Detect which cell encompasses the target text, then output its [X, Y] center coordinate. 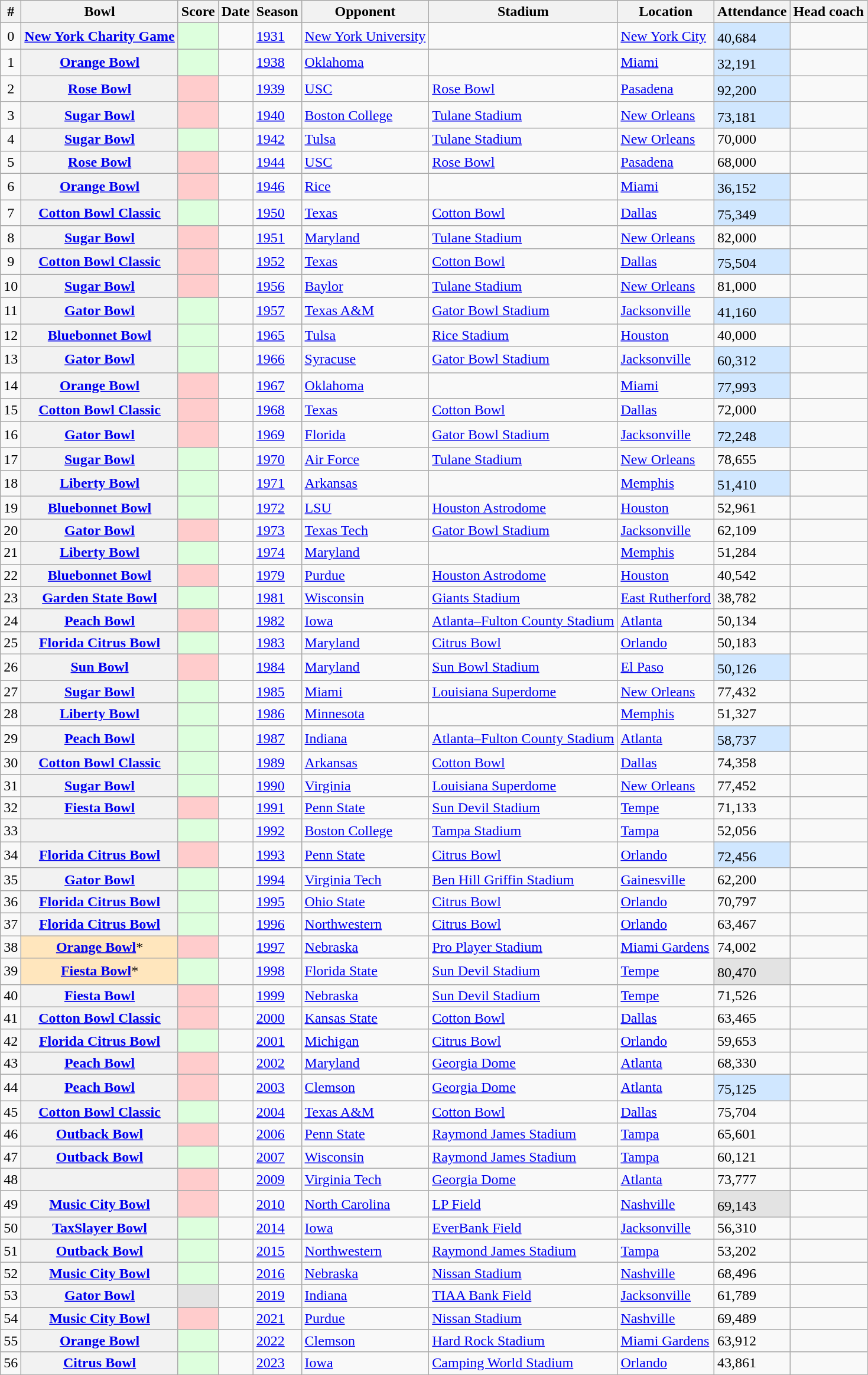
63,912 [752, 1341]
1968 [277, 410]
11 [11, 311]
71,526 [752, 995]
1982 [277, 620]
78,655 [752, 459]
2001 [277, 1040]
54 [11, 1318]
2015 [277, 1251]
0 [11, 37]
52,056 [752, 831]
48 [11, 1179]
45 [11, 1112]
51 [11, 1251]
5 [11, 162]
16 [11, 435]
13 [11, 359]
New York Charity Game [99, 37]
Orange Bowl* [99, 947]
56 [11, 1363]
2016 [277, 1273]
Opponent [365, 12]
28 [11, 714]
33 [11, 831]
Rice [365, 187]
Florida State [365, 972]
Air Force [365, 459]
17 [11, 459]
75,349 [752, 213]
40 [11, 995]
2002 [277, 1063]
52 [11, 1273]
Kansas State [365, 1018]
1965 [277, 335]
1944 [277, 162]
70,797 [752, 901]
40,000 [752, 335]
Garden State Bowl [99, 598]
1957 [277, 311]
Bowl [99, 12]
1992 [277, 831]
72,456 [752, 855]
2023 [277, 1363]
Camping World Stadium [524, 1363]
41,160 [752, 311]
Hard Rock Stadium [524, 1341]
50,134 [752, 620]
Minnesota [365, 714]
1967 [277, 385]
LP Field [524, 1204]
53,202 [752, 1251]
4 [11, 140]
1986 [277, 714]
Baylor [365, 286]
92,200 [752, 89]
52,961 [752, 508]
Giants Stadium [524, 598]
1994 [277, 879]
Gainesville [666, 879]
2009 [277, 1179]
1971 [277, 484]
58,737 [752, 739]
31 [11, 786]
36,152 [752, 187]
18 [11, 484]
50 [11, 1228]
68,330 [752, 1063]
Michigan [365, 1040]
2 [11, 89]
10 [11, 286]
EverBank Field [524, 1228]
1942 [277, 140]
Texas Tech [365, 530]
55 [11, 1341]
1999 [277, 995]
TaxSlayer Bowl [99, 1228]
75,504 [752, 261]
42 [11, 1040]
73,181 [752, 115]
81,000 [752, 286]
44 [11, 1088]
2021 [277, 1318]
Sun Bowl [99, 667]
2022 [277, 1341]
38 [11, 947]
40,542 [752, 575]
1996 [277, 925]
Stadium [524, 12]
56,310 [752, 1228]
22 [11, 575]
43 [11, 1063]
21 [11, 553]
1981 [277, 598]
1939 [277, 89]
69,143 [752, 1204]
# [11, 12]
TIAA Bank Field [524, 1296]
70,000 [752, 140]
Score [198, 12]
14 [11, 385]
Location [666, 12]
Ohio State [365, 901]
1951 [277, 237]
East Rutherford [666, 598]
77,452 [752, 786]
39 [11, 972]
1 [11, 63]
75,704 [752, 1112]
72,248 [752, 435]
68,496 [752, 1273]
32,191 [752, 63]
1946 [277, 187]
LSU [365, 508]
50,183 [752, 643]
2019 [277, 1296]
North Carolina [365, 1204]
Tampa Stadium [524, 831]
1956 [277, 286]
41 [11, 1018]
Attendance [752, 12]
2003 [277, 1088]
37 [11, 925]
1991 [277, 808]
60,121 [752, 1157]
Date [235, 12]
51,284 [752, 553]
69,489 [752, 1318]
60,312 [752, 359]
75,125 [752, 1088]
1989 [277, 763]
15 [11, 410]
12 [11, 335]
51,327 [752, 714]
65,601 [752, 1134]
1990 [277, 786]
Virginia [365, 786]
26 [11, 667]
Syracuse [365, 359]
2014 [277, 1228]
77,993 [752, 385]
1995 [277, 901]
36 [11, 901]
1979 [277, 575]
74,002 [752, 947]
29 [11, 739]
73,777 [752, 1179]
Season [277, 12]
Florida [365, 435]
2010 [277, 1204]
1984 [277, 667]
1952 [277, 261]
1969 [277, 435]
1983 [277, 643]
1973 [277, 530]
3 [11, 115]
2007 [277, 1157]
51,410 [752, 484]
46 [11, 1134]
62,109 [752, 530]
30 [11, 763]
1950 [277, 213]
32 [11, 808]
Fiesta Bowl* [99, 972]
1997 [277, 947]
9 [11, 261]
23 [11, 598]
1985 [277, 692]
72,000 [752, 410]
77,432 [752, 692]
1966 [277, 359]
1931 [277, 37]
61,789 [752, 1296]
1970 [277, 459]
43,861 [752, 1363]
82,000 [752, 237]
1974 [277, 553]
7 [11, 213]
19 [11, 508]
71,133 [752, 808]
8 [11, 237]
Head coach [828, 12]
1972 [277, 508]
25 [11, 643]
50,126 [752, 667]
34 [11, 855]
2000 [277, 1018]
63,467 [752, 925]
2006 [277, 1134]
1938 [277, 63]
6 [11, 187]
2004 [277, 1112]
New York University [365, 37]
68,000 [752, 162]
20 [11, 530]
1987 [277, 739]
62,200 [752, 879]
38,782 [752, 598]
53 [11, 1296]
Pro Player Stadium [524, 947]
40,684 [752, 37]
Ben Hill Griffin Stadium [524, 879]
1940 [277, 115]
New York City [666, 37]
59,653 [752, 1040]
El Paso [666, 667]
Rice Stadium [524, 335]
63,465 [752, 1018]
80,470 [752, 972]
1993 [277, 855]
35 [11, 879]
74,358 [752, 763]
27 [11, 692]
Sun Bowl Stadium [524, 667]
24 [11, 620]
1998 [277, 972]
47 [11, 1157]
49 [11, 1204]
